Find where the given text appears and provide that cell's center as [X, Y] coordinate. 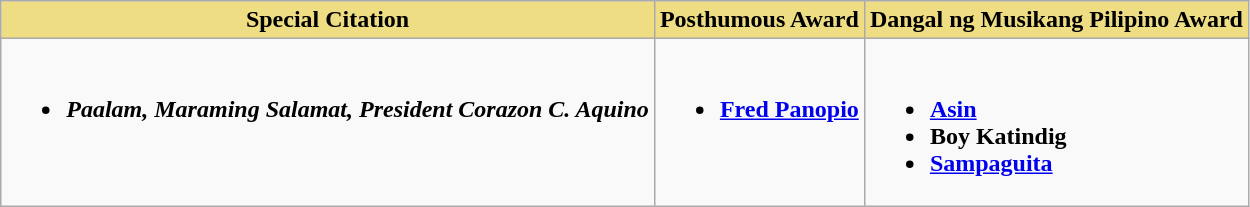
Paalam, Maraming Salamat, President Corazon C. Aquino [328, 122]
Dangal ng Musikang Pilipino Award [1056, 20]
AsinBoy KatindigSampaguita [1056, 122]
Special Citation [328, 20]
Fred Panopio [759, 122]
Posthumous Award [759, 20]
